Determine the (x, y) coordinate at the center of the cell enclosing the given text.  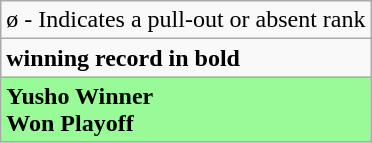
ø - Indicates a pull-out or absent rank (186, 20)
Yusho WinnerWon Playoff (186, 110)
winning record in bold (186, 58)
